Provide the [X, Y] coordinate of the cell's center where the given text is located.  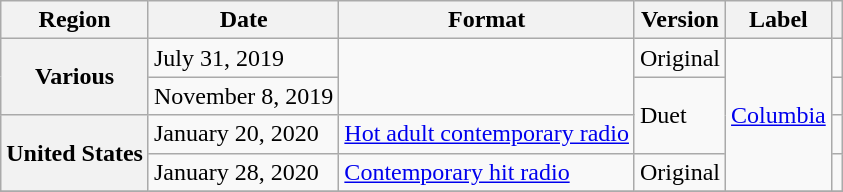
Contemporary hit radio [487, 172]
Region [75, 20]
July 31, 2019 [243, 58]
Label [779, 20]
Columbia [779, 115]
Date [243, 20]
November 8, 2019 [243, 96]
Hot adult contemporary radio [487, 134]
January 20, 2020 [243, 134]
Various [75, 77]
Duet [680, 115]
United States [75, 153]
Version [680, 20]
January 28, 2020 [243, 172]
Format [487, 20]
